Output the (X, Y) coordinate of the center of the cell containing the given text.  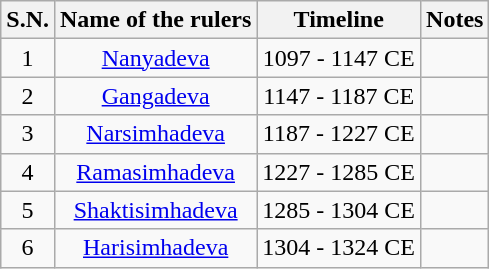
1097 - 1147 CE (339, 58)
Harisimhadeva (155, 248)
Shaktisimhadeva (155, 210)
Notes (455, 20)
Ramasimhadeva (155, 172)
Name of the rulers (155, 20)
1227 - 1285 CE (339, 172)
Timeline (339, 20)
3 (28, 134)
Narsimhadeva (155, 134)
Gangadeva (155, 96)
6 (28, 248)
1304 - 1324 CE (339, 248)
1147 - 1187 CE (339, 96)
1187 - 1227 CE (339, 134)
2 (28, 96)
4 (28, 172)
Nanyadeva (155, 58)
1285 - 1304 CE (339, 210)
S.N. (28, 20)
5 (28, 210)
1 (28, 58)
